For the text-containing cell, return its midpoint in (X, Y) coordinate format. 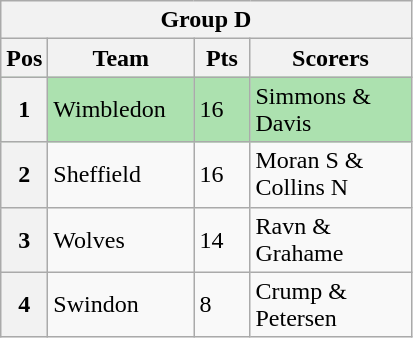
Moran S & Collins N (330, 174)
8 (222, 304)
Pos (24, 58)
Team (121, 58)
14 (222, 240)
4 (24, 304)
Pts (222, 58)
Scorers (330, 58)
Wolves (121, 240)
2 (24, 174)
Wimbledon (121, 110)
Ravn & Grahame (330, 240)
Sheffield (121, 174)
Crump & Petersen (330, 304)
Group D (206, 20)
3 (24, 240)
Simmons & Davis (330, 110)
1 (24, 110)
Swindon (121, 304)
